Pinpoint the cell where the given text exists, returning its (x, y) midpoint coordinate. 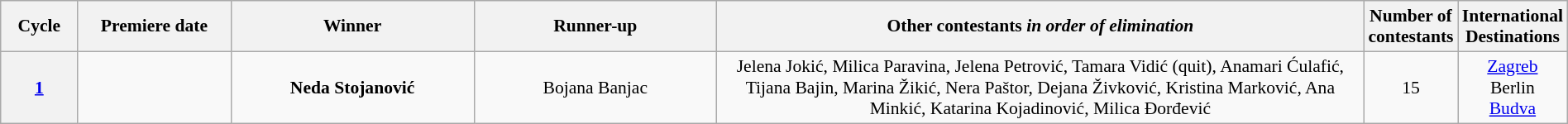
Other contestants in order of elimination (1040, 26)
Premiere date (154, 26)
Winner (352, 26)
15 (1411, 88)
International Destinations (1513, 26)
Cycle (40, 26)
Runner-up (595, 26)
Neda Stojanović (352, 88)
ZagrebBerlinBudva (1513, 88)
Number of contestants (1411, 26)
Bojana Banjac (595, 88)
1 (40, 88)
